Find where the given text appears and provide that cell's center as [x, y] coordinate. 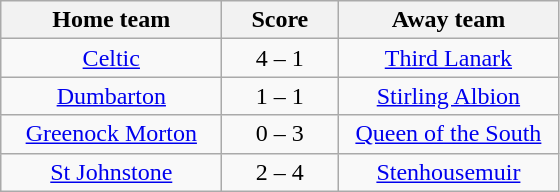
Dumbarton [112, 96]
Celtic [112, 58]
St Johnstone [112, 172]
Greenock Morton [112, 134]
Away team [448, 20]
Queen of the South [448, 134]
1 – 1 [280, 96]
2 – 4 [280, 172]
Score [280, 20]
Stirling Albion [448, 96]
0 – 3 [280, 134]
Third Lanark [448, 58]
Home team [112, 20]
4 – 1 [280, 58]
Stenhousemuir [448, 172]
